Search for the cell housing the specified text and yield its [X, Y] center coordinate. 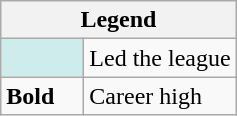
Career high [160, 96]
Led the league [160, 58]
Bold [42, 96]
Legend [118, 20]
